Output the [X, Y] coordinate of the center of the cell containing the given text.  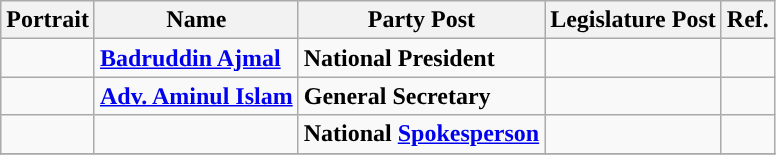
Portrait [48, 20]
Name [196, 20]
National Spokesperson [421, 134]
Badruddin Ajmal [196, 58]
Ref. [748, 20]
National President [421, 58]
Legislature Post [634, 20]
Adv. Aminul Islam [196, 96]
Party Post [421, 20]
General Secretary [421, 96]
